Pinpoint the cell where the given text exists, returning its (x, y) midpoint coordinate. 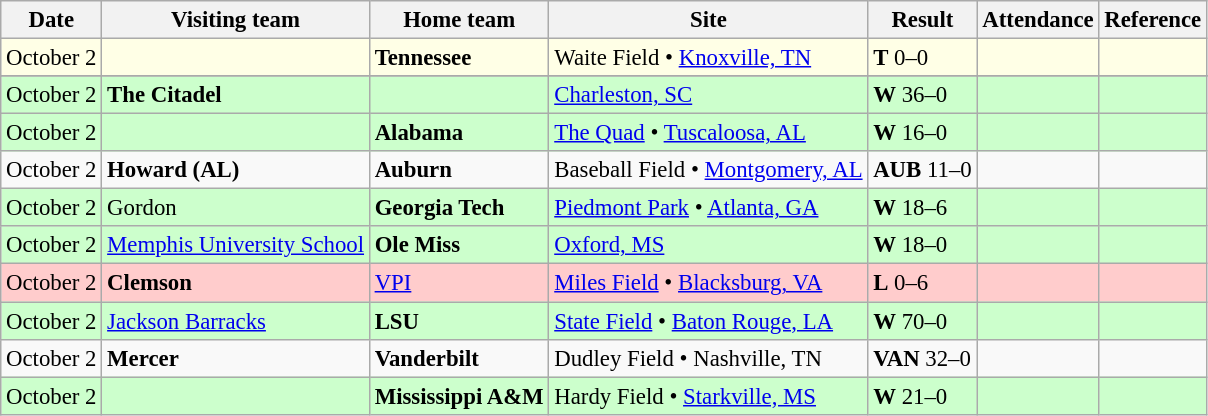
Visiting team (236, 20)
Alabama (459, 133)
VAN 32–0 (922, 358)
Jackson Barracks (236, 321)
Site (708, 20)
Tennessee (459, 58)
T 0–0 (922, 58)
AUB 11–0 (922, 170)
Ole Miss (459, 245)
W 21–0 (922, 396)
Georgia Tech (459, 208)
W 36–0 (922, 95)
Howard (AL) (236, 170)
Result (922, 20)
W 16–0 (922, 133)
W 18–6 (922, 208)
Baseball Field • Montgomery, AL (708, 170)
Attendance (1038, 20)
Gordon (236, 208)
LSU (459, 321)
Hardy Field • Starkville, MS (708, 396)
Charleston, SC (708, 95)
Dudley Field • Nashville, TN (708, 358)
State Field • Baton Rouge, LA (708, 321)
W 70–0 (922, 321)
Reference (1153, 20)
Piedmont Park • Atlanta, GA (708, 208)
Mercer (236, 358)
Vanderbilt (459, 358)
Home team (459, 20)
Oxford, MS (708, 245)
W 18–0 (922, 245)
Auburn (459, 170)
Clemson (236, 283)
Memphis University School (236, 245)
The Quad • Tuscaloosa, AL (708, 133)
Date (52, 20)
Waite Field • Knoxville, TN (708, 58)
Miles Field • Blacksburg, VA (708, 283)
Mississippi A&M (459, 396)
L 0–6 (922, 283)
The Citadel (236, 95)
VPI (459, 283)
